Detect which cell encompasses the target text, then output its [X, Y] center coordinate. 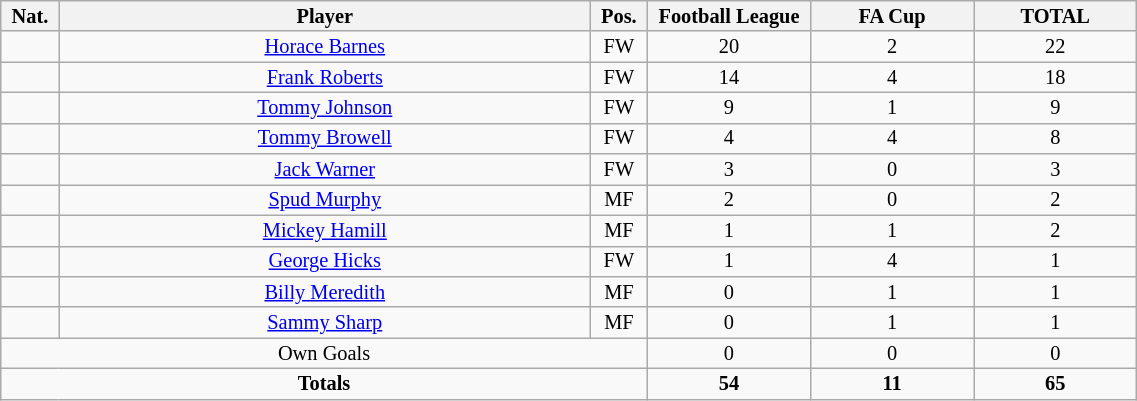
14 [728, 78]
Mickey Hamill [324, 230]
Football League [728, 16]
Frank Roberts [324, 78]
Tommy Browell [324, 138]
Spud Murphy [324, 200]
FA Cup [892, 16]
Jack Warner [324, 170]
Pos. [618, 16]
11 [892, 384]
TOTAL [1056, 16]
20 [728, 46]
Tommy Johnson [324, 108]
65 [1056, 384]
Own Goals [324, 354]
8 [1056, 138]
18 [1056, 78]
54 [728, 384]
Nat. [30, 16]
22 [1056, 46]
Billy Meredith [324, 292]
George Hicks [324, 262]
Sammy Sharp [324, 322]
Player [324, 16]
Horace Barnes [324, 46]
Totals [324, 384]
